From the cell containing the given text, extract its center point as (x, y) coordinate. 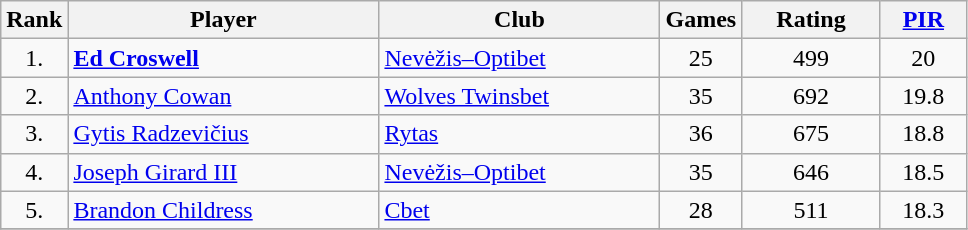
25 (701, 58)
28 (701, 210)
Joseph Girard III (224, 172)
Cbet (520, 210)
Rank (34, 20)
Wolves Twinsbet (520, 96)
18.3 (923, 210)
18.5 (923, 172)
2. (34, 96)
36 (701, 134)
18.8 (923, 134)
Rating (812, 20)
3. (34, 134)
675 (812, 134)
1. (34, 58)
Gytis Radzevičius (224, 134)
Brandon Childress (224, 210)
Anthony Cowan (224, 96)
Player (224, 20)
PIR (923, 20)
4. (34, 172)
511 (812, 210)
692 (812, 96)
Ed Croswell (224, 58)
Rytas (520, 134)
Games (701, 20)
499 (812, 58)
Club (520, 20)
19.8 (923, 96)
646 (812, 172)
20 (923, 58)
5. (34, 210)
